For the text-containing cell, return its midpoint in (X, Y) coordinate format. 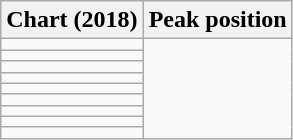
Chart (2018) (72, 20)
Peak position (218, 20)
